Determine the (x, y) coordinate at the center of the cell enclosing the given text.  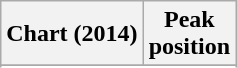
Peakposition (189, 34)
Chart (2014) (72, 34)
